Output the (X, Y) coordinate of the center of the cell containing the given text.  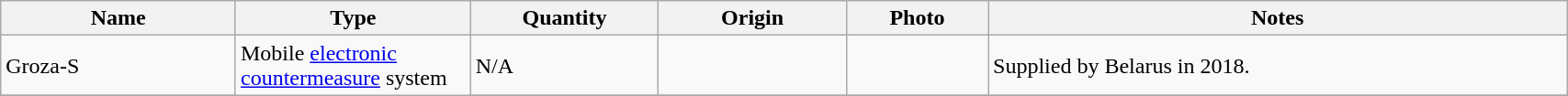
Quantity (564, 18)
Photo (917, 18)
N/A (564, 66)
Origin (753, 18)
Supplied by Belarus in 2018. (1278, 66)
Groza-S (118, 66)
Name (118, 18)
Mobile electronic countermeasure system (353, 66)
Type (353, 18)
Notes (1278, 18)
